Capture the cell that displays the provided text and extract its [X, Y] central coordinate. 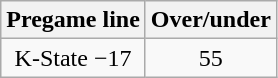
55 [210, 58]
K-State −17 [74, 58]
Over/under [210, 20]
Pregame line [74, 20]
